Extract the (X, Y) coordinate from the center of the cell holding the provided text.  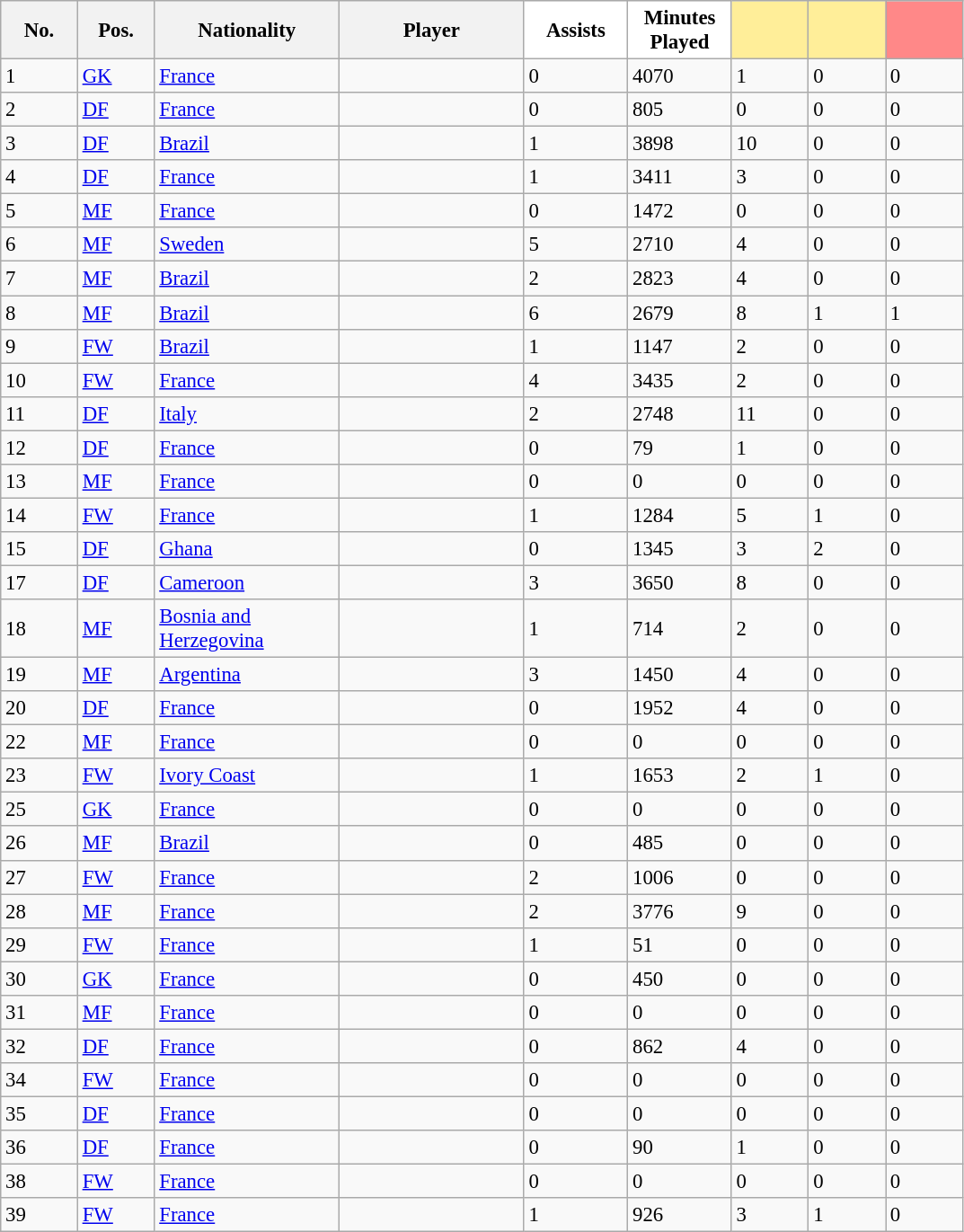
79 (680, 448)
862 (680, 1046)
Italy (247, 413)
3435 (680, 380)
3898 (680, 144)
Pos. (116, 31)
34 (40, 1080)
15 (40, 549)
Argentina (247, 675)
31 (40, 1013)
1472 (680, 211)
30 (40, 979)
926 (680, 1215)
Ivory Coast (247, 776)
1653 (680, 776)
38 (40, 1182)
3411 (680, 177)
14 (40, 515)
1284 (680, 515)
39 (40, 1215)
Cameroon (247, 582)
3650 (680, 582)
32 (40, 1046)
27 (40, 877)
19 (40, 675)
51 (680, 944)
2748 (680, 413)
23 (40, 776)
20 (40, 708)
90 (680, 1148)
1147 (680, 346)
2823 (680, 279)
Bosnia and Herzegovina (247, 629)
Minutes Played (680, 31)
17 (40, 582)
13 (40, 482)
1345 (680, 549)
18 (40, 629)
Sweden (247, 245)
4070 (680, 76)
714 (680, 629)
805 (680, 110)
Player (432, 31)
7 (40, 279)
485 (680, 844)
28 (40, 911)
1952 (680, 708)
2679 (680, 313)
26 (40, 844)
Nationality (247, 31)
36 (40, 1148)
35 (40, 1113)
1006 (680, 877)
3776 (680, 911)
Ghana (247, 549)
1450 (680, 675)
450 (680, 979)
22 (40, 742)
12 (40, 448)
No. (40, 31)
Assists (576, 31)
29 (40, 944)
25 (40, 810)
2710 (680, 245)
